Identify which cell holds the provided text, then report its [X, Y] central coordinate. 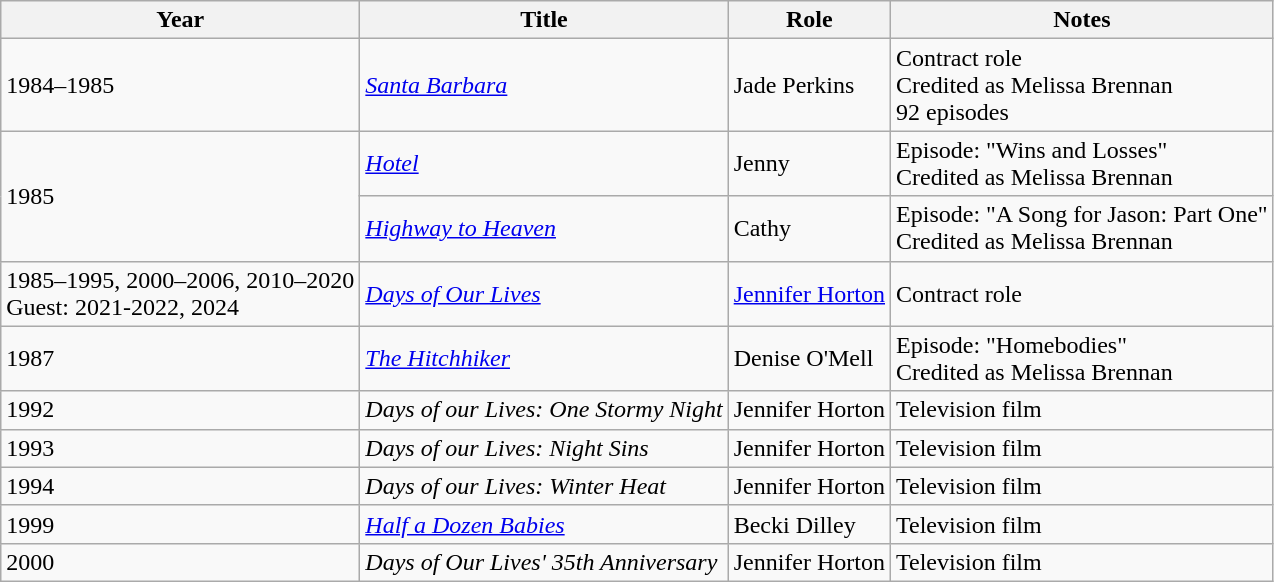
Days of Our Lives' 35th Anniversary [544, 562]
1984–1985 [180, 85]
The Hitchhiker [544, 358]
Days of Our Lives [544, 294]
Year [180, 20]
Notes [1082, 20]
Days of our Lives: Winter Heat [544, 486]
1992 [180, 410]
Jenny [809, 164]
1993 [180, 448]
Half a Dozen Babies [544, 524]
Cathy [809, 228]
1994 [180, 486]
2000 [180, 562]
Jade Perkins [809, 85]
1999 [180, 524]
Role [809, 20]
Days of our Lives: One Stormy Night [544, 410]
Episode: "Homebodies"Credited as Melissa Brennan [1082, 358]
1985 [180, 196]
Contract role [1082, 294]
1987 [180, 358]
Becki Dilley [809, 524]
Contract roleCredited as Melissa Brennan92 episodes [1082, 85]
Episode: "A Song for Jason: Part One"Credited as Melissa Brennan [1082, 228]
Episode: "Wins and Losses"Credited as Melissa Brennan [1082, 164]
1985–1995, 2000–2006, 2010–2020Guest: 2021-2022, 2024 [180, 294]
Title [544, 20]
Days of our Lives: Night Sins [544, 448]
Highway to Heaven [544, 228]
Denise O'Mell [809, 358]
Hotel [544, 164]
Santa Barbara [544, 85]
